Pinpoint the cell where the given text exists, returning its [x, y] midpoint coordinate. 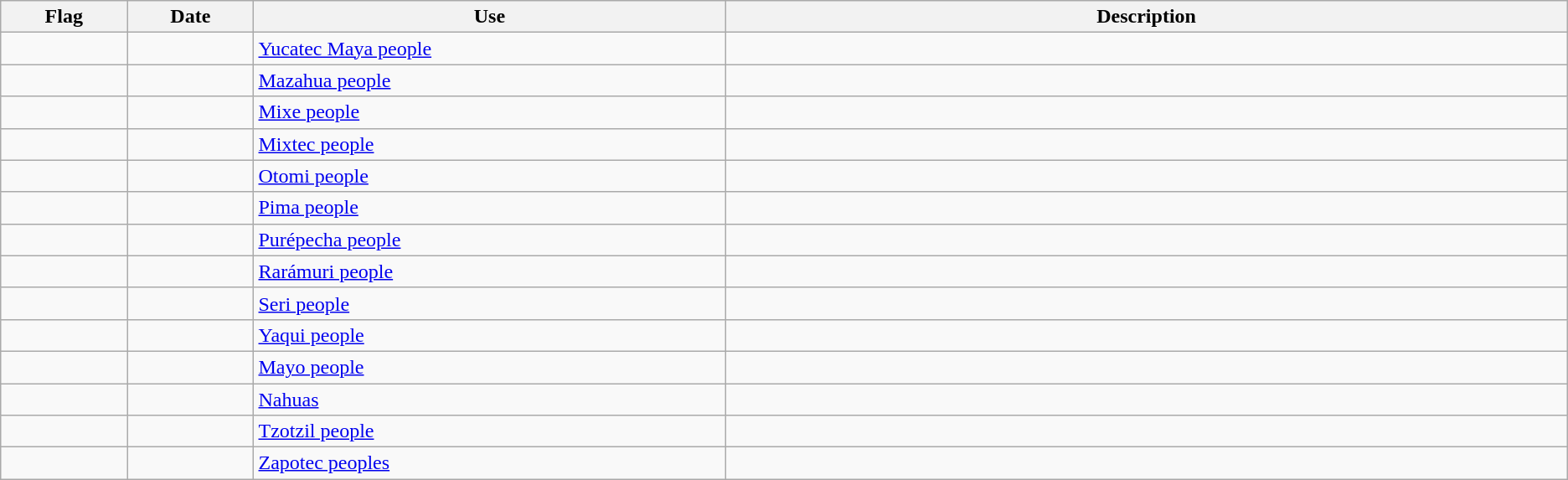
Description [1146, 17]
Rarámuri people [489, 271]
Use [489, 17]
Tzotzil people [489, 431]
Zapotec peoples [489, 463]
Nahuas [489, 400]
Pima people [489, 208]
Mixtec people [489, 144]
Mayo people [489, 367]
Date [191, 17]
Mixe people [489, 112]
Otomi people [489, 176]
Seri people [489, 303]
Mazahua people [489, 80]
Purépecha people [489, 240]
Yucatec Maya people [489, 49]
Flag [64, 17]
Yaqui people [489, 335]
